Provide the [x, y] coordinate of the cell's center where the given text is located.  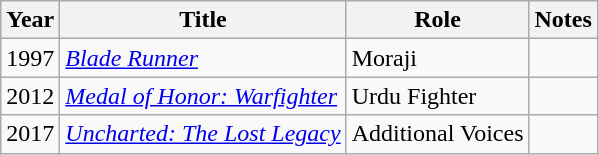
1997 [30, 58]
Notes [563, 20]
2012 [30, 96]
Medal of Honor: Warfighter [203, 96]
Year [30, 20]
Moraji [438, 58]
Additional Voices [438, 134]
Urdu Fighter [438, 96]
Role [438, 20]
Uncharted: The Lost Legacy [203, 134]
Title [203, 20]
2017 [30, 134]
Blade Runner [203, 58]
